Capture the cell that displays the provided text and extract its (X, Y) central coordinate. 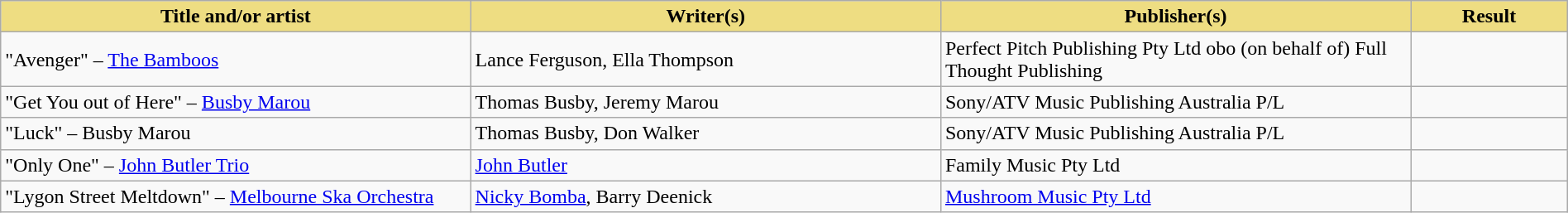
"Avenger" – The Bamboos (236, 60)
Thomas Busby, Jeremy Marou (705, 102)
Lance Ferguson, Ella Thompson (705, 60)
"Luck" – Busby Marou (236, 133)
Thomas Busby, Don Walker (705, 133)
Nicky Bomba, Barry Deenick (705, 196)
Writer(s) (705, 17)
Title and/or artist (236, 17)
"Get You out of Here" – Busby Marou (236, 102)
"Only One" – John Butler Trio (236, 165)
Mushroom Music Pty Ltd (1175, 196)
Result (1489, 17)
Family Music Pty Ltd (1175, 165)
Publisher(s) (1175, 17)
"Lygon Street Meltdown" – Melbourne Ska Orchestra (236, 196)
John Butler (705, 165)
Perfect Pitch Publishing Pty Ltd obo (on behalf of) Full Thought Publishing (1175, 60)
